Return [x, y] of the center of cell containing provided text 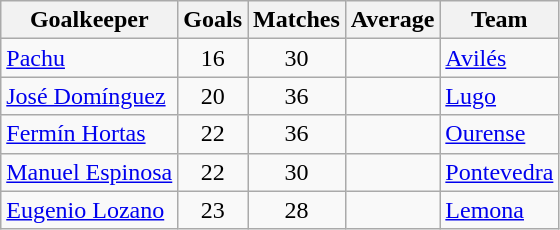
Eugenio Lozano [90, 210]
Team [500, 20]
Pachu [90, 58]
23 [213, 210]
Lugo [500, 96]
Manuel Espinosa [90, 172]
20 [213, 96]
José Domínguez [90, 96]
Goalkeeper [90, 20]
Pontevedra [500, 172]
Lemona [500, 210]
Fermín Hortas [90, 134]
Goals [213, 20]
Matches [297, 20]
Avilés [500, 58]
28 [297, 210]
Average [392, 20]
16 [213, 58]
Ourense [500, 134]
